Return the [x, y] coordinate for the center point of the cell that contains the specified text.  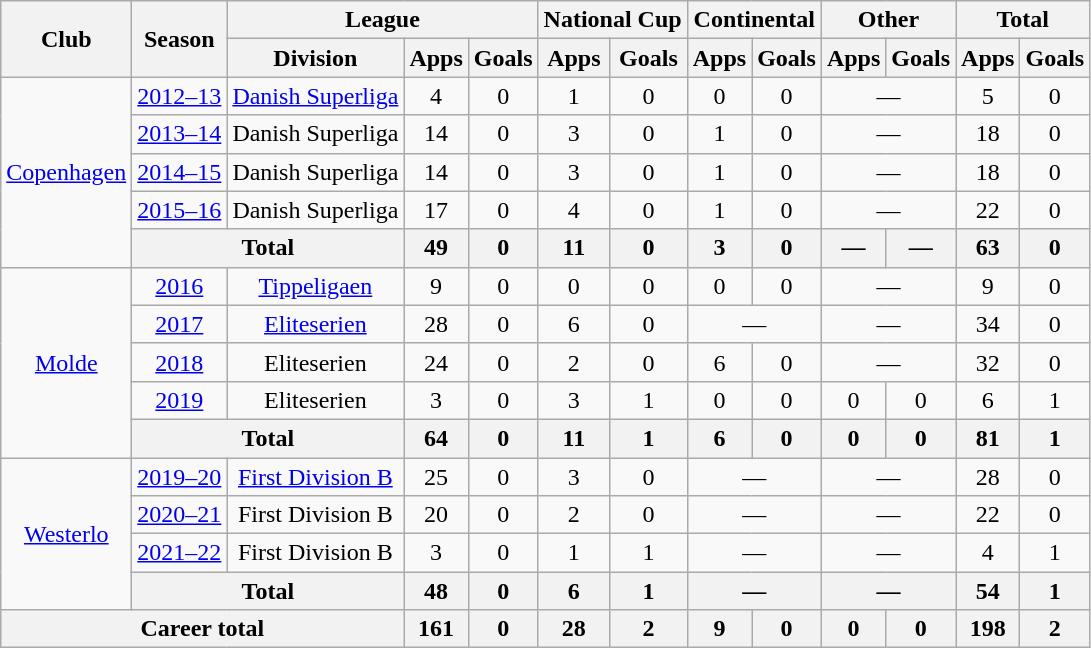
2015–16 [180, 210]
2017 [180, 324]
34 [988, 324]
National Cup [612, 20]
2019 [180, 400]
Copenhagen [66, 172]
32 [988, 362]
2018 [180, 362]
25 [436, 477]
Westerlo [66, 534]
49 [436, 248]
63 [988, 248]
Tippeligaen [316, 286]
2019–20 [180, 477]
81 [988, 438]
2016 [180, 286]
2012–13 [180, 96]
54 [988, 591]
Career total [202, 629]
2021–22 [180, 553]
48 [436, 591]
2014–15 [180, 172]
5 [988, 96]
Molde [66, 362]
64 [436, 438]
20 [436, 515]
League [382, 20]
161 [436, 629]
2020–21 [180, 515]
198 [988, 629]
2013–14 [180, 134]
Other [888, 20]
Division [316, 58]
Continental [754, 20]
Season [180, 39]
Club [66, 39]
17 [436, 210]
24 [436, 362]
